Determine the (X, Y) coordinate at the center of the cell enclosing the given text.  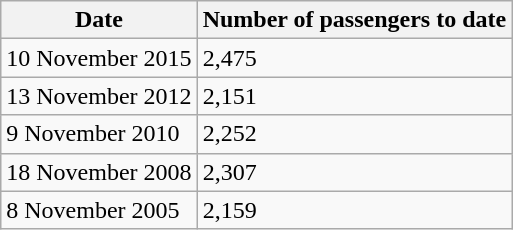
2,307 (354, 172)
2,151 (354, 96)
Date (99, 20)
9 November 2010 (99, 134)
18 November 2008 (99, 172)
Number of passengers to date (354, 20)
2,159 (354, 210)
2,252 (354, 134)
8 November 2005 (99, 210)
10 November 2015 (99, 58)
2,475 (354, 58)
13 November 2012 (99, 96)
